Scan for the cell matching the given text and deliver its (x, y) coordinate at center. 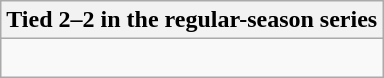
Tied 2–2 in the regular-season series (192, 20)
